Provide the [x, y] coordinate of the cell's center where the given text is located.  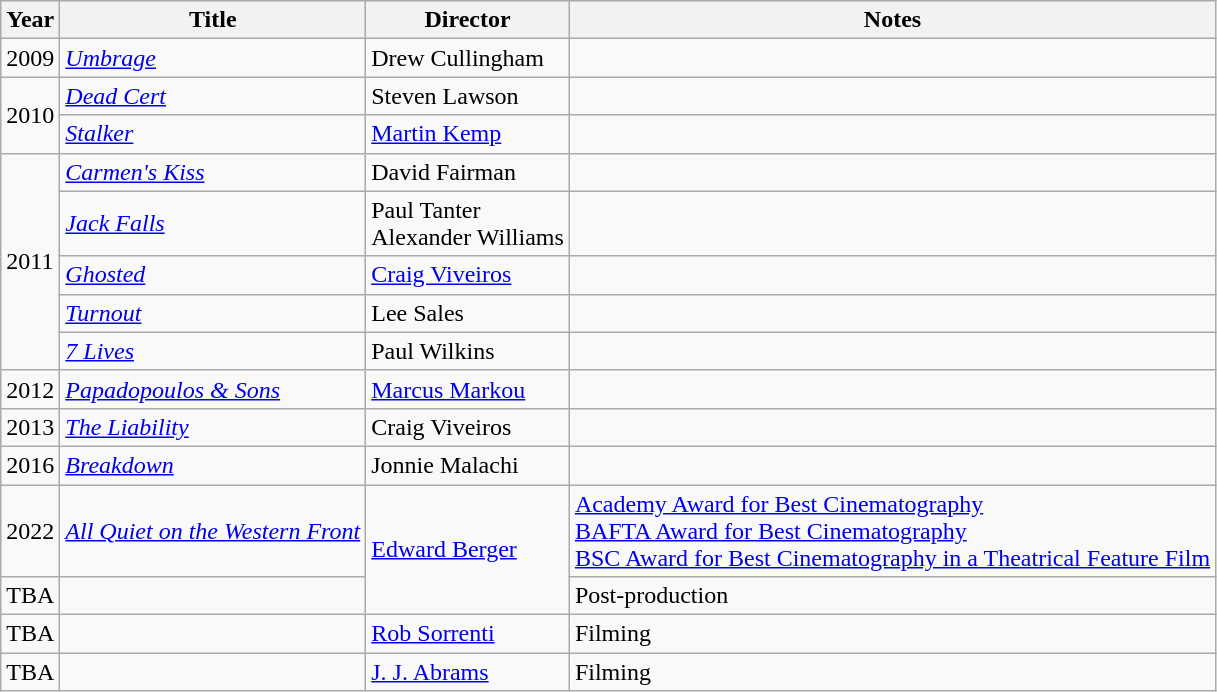
Lee Sales [468, 313]
2016 [30, 465]
Academy Award for Best CinematographyBAFTA Award for Best CinematographyBSC Award for Best Cinematography in a Theatrical Feature Film [892, 530]
Umbrage [213, 58]
2010 [30, 115]
Papadopoulos & Sons [213, 389]
Notes [892, 20]
Director [468, 20]
David Fairman [468, 172]
All Quiet on the Western Front [213, 530]
Jack Falls [213, 224]
Jonnie Malachi [468, 465]
Title [213, 20]
Ghosted [213, 275]
2012 [30, 389]
Rob Sorrenti [468, 634]
J. J. Abrams [468, 672]
2011 [30, 262]
Paul Wilkins [468, 351]
The Liability [213, 427]
Breakdown [213, 465]
Year [30, 20]
Post-production [892, 596]
Turnout [213, 313]
Steven Lawson [468, 96]
Carmen's Kiss [213, 172]
7 Lives [213, 351]
2009 [30, 58]
Stalker [213, 134]
2022 [30, 530]
Marcus Markou [468, 389]
Paul TanterAlexander Williams [468, 224]
Drew Cullingham [468, 58]
Edward Berger [468, 549]
Dead Cert [213, 96]
Martin Kemp [468, 134]
2013 [30, 427]
